Search for the cell housing the specified text and yield its [x, y] center coordinate. 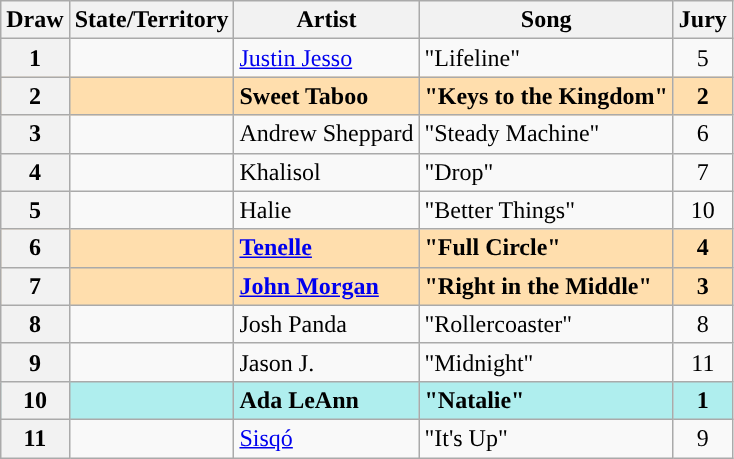
"Lifeline" [546, 58]
Jason J. [326, 362]
Andrew Sheppard [326, 134]
Tenelle [326, 248]
Halie [326, 210]
Sisqó [326, 438]
Sweet Taboo [326, 96]
Song [546, 20]
Khalisol [326, 172]
"Midnight" [546, 362]
"Steady Machine" [546, 134]
Ada LeAnn [326, 400]
Artist [326, 20]
John Morgan [326, 286]
State/Territory [152, 20]
"Natalie" [546, 400]
Justin Jesso [326, 58]
"Keys to the Kingdom" [546, 96]
"Rollercoaster" [546, 324]
Josh Panda [326, 324]
Jury [702, 20]
"Better Things" [546, 210]
"It's Up" [546, 438]
Draw [35, 20]
"Right in the Middle" [546, 286]
"Drop" [546, 172]
"Full Circle" [546, 248]
